Locate the cell with the specified text and output its (x, y) center coordinate. 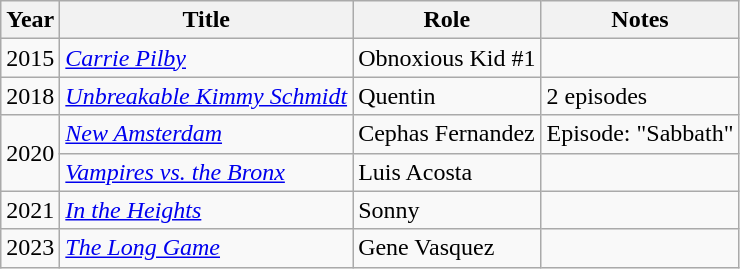
Cephas Fernandez (447, 134)
2020 (30, 153)
2015 (30, 58)
Sonny (447, 210)
2 episodes (640, 96)
Obnoxious Kid #1 (447, 58)
2018 (30, 96)
2021 (30, 210)
Notes (640, 20)
Role (447, 20)
Unbreakable Kimmy Schmidt (206, 96)
2023 (30, 248)
Vampires vs. the Bronx (206, 172)
Episode: "Sabbath" (640, 134)
In the Heights (206, 210)
Quentin (447, 96)
Year (30, 20)
New Amsterdam (206, 134)
Luis Acosta (447, 172)
Carrie Pilby (206, 58)
Title (206, 20)
The Long Game (206, 248)
Gene Vasquez (447, 248)
